Capture the cell that displays the provided text and extract its (x, y) central coordinate. 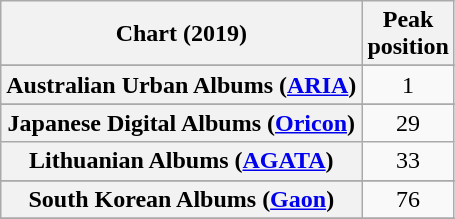
Japanese Digital Albums (Oricon) (182, 123)
Chart (2019) (182, 34)
29 (408, 123)
Peakposition (408, 34)
Lithuanian Albums (AGATA) (182, 161)
1 (408, 85)
76 (408, 199)
Australian Urban Albums (ARIA) (182, 85)
South Korean Albums (Gaon) (182, 199)
33 (408, 161)
